Detect which cell encompasses the target text, then output its (X, Y) center coordinate. 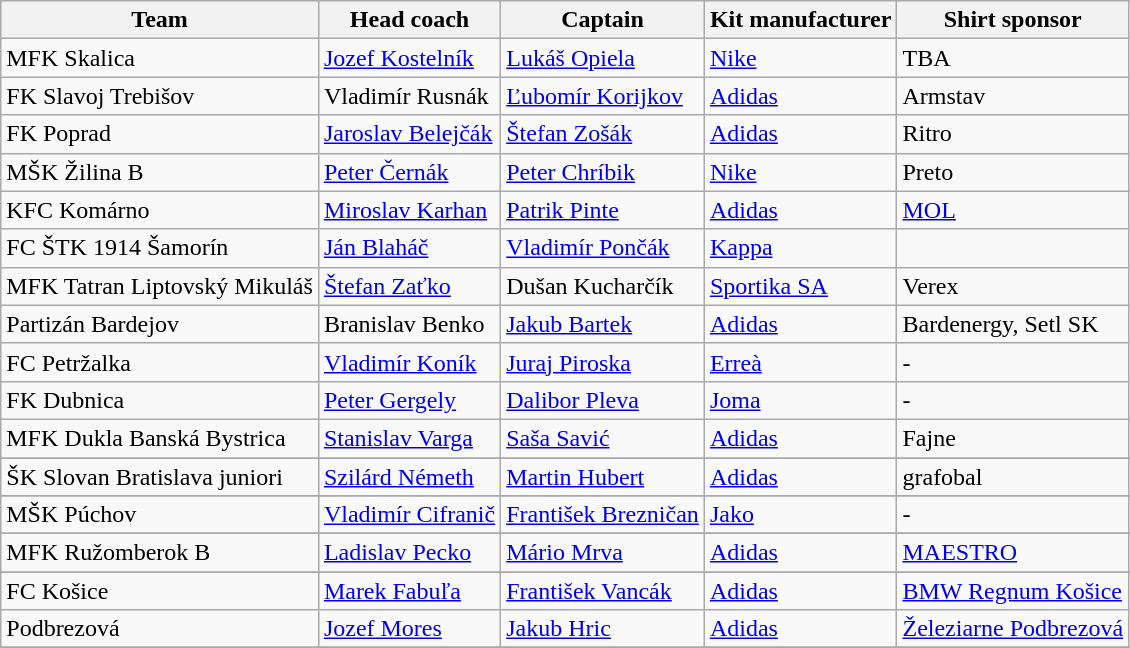
Jako (800, 515)
FC ŠTK 1914 Šamorín (160, 248)
Štefan Zaťko (409, 286)
Ján Blaháč (409, 248)
Podbrezová (160, 629)
MAESTRO (1013, 553)
Kappa (800, 248)
Marek Fabuľa (409, 591)
Kit manufacturer (800, 20)
Štefan Zošák (603, 134)
Martin Hubert (603, 477)
Juraj Piroska (603, 362)
grafobal (1013, 477)
TBA (1013, 58)
Vladimír Koník (409, 362)
MŠK Žilina B (160, 172)
Ritro (1013, 134)
Vladimír Rusnák (409, 96)
Dušan Kucharčík (603, 286)
BMW Regnum Košice (1013, 591)
Head coach (409, 20)
MFK Tatran Liptovský Mikuláš (160, 286)
Shirt sponsor (1013, 20)
Sportika SA (800, 286)
MŠK Púchov (160, 515)
Jozef Mores (409, 629)
Fajne (1013, 438)
Vladimír Pončák (603, 248)
Peter Černák (409, 172)
Preto (1013, 172)
Jaroslav Belejčák (409, 134)
Joma (800, 400)
Verex (1013, 286)
Armstav (1013, 96)
Lukáš Opiela (603, 58)
Peter Gergely (409, 400)
FC Košice (160, 591)
Partizán Bardejov (160, 324)
Ladislav Pecko (409, 553)
Bardenergy, Setl SK (1013, 324)
MFK Skalica (160, 58)
ŠK Slovan Bratislava juniori (160, 477)
Železiarne Podbrezová (1013, 629)
FK Dubnica (160, 400)
Saša Savić (603, 438)
Erreà (800, 362)
Dalibor Pleva (603, 400)
Stanislav Varga (409, 438)
Szilárd Németh (409, 477)
FC Petržalka (160, 362)
MFK Ružomberok B (160, 553)
Branislav Benko (409, 324)
Ľubomír Korijkov (603, 96)
Patrik Pinte (603, 210)
Jakub Hric (603, 629)
Vladimír Cifranič (409, 515)
Peter Chríbik (603, 172)
FK Poprad (160, 134)
KFC Komárno (160, 210)
Jakub Bartek (603, 324)
Team (160, 20)
Miroslav Karhan (409, 210)
František Vancák (603, 591)
FK Slavoj Trebišov (160, 96)
MOL (1013, 210)
Captain (603, 20)
Mário Mrva (603, 553)
František Brezničan (603, 515)
Jozef Kostelník (409, 58)
MFK Dukla Banská Bystrica (160, 438)
